Detect which cell encompasses the target text, then output its (X, Y) center coordinate. 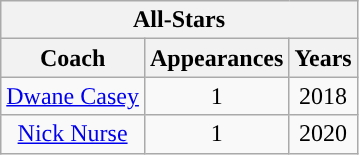
Years (323, 58)
Appearances (216, 58)
Coach (73, 58)
All-Stars (179, 20)
2020 (323, 134)
Dwane Casey (73, 96)
Nick Nurse (73, 134)
2018 (323, 96)
